Find where the given text appears and provide that cell's center as [x, y] coordinate. 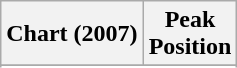
PeakPosition [190, 34]
Chart (2007) [72, 34]
